Output the (x, y) coordinate of the center of the cell containing the given text.  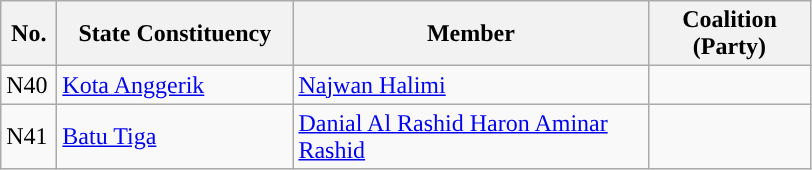
Danial Al Rashid Haron Aminar Rashid (471, 136)
N41 (29, 136)
State Constituency (175, 34)
Member (471, 34)
Kota Anggerik (175, 85)
Najwan Halimi (471, 85)
Coalition (Party) (730, 34)
N40 (29, 85)
Batu Tiga (175, 136)
No. (29, 34)
